Detect which cell encompasses the target text, then output its (x, y) center coordinate. 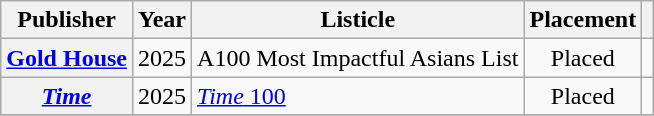
Listicle (358, 20)
Publisher (67, 20)
Gold House (67, 58)
Time (67, 96)
Time 100 (358, 96)
A100 Most Impactful Asians List (358, 58)
Year (162, 20)
Placement (583, 20)
